Capture the cell that displays the provided text and extract its [x, y] central coordinate. 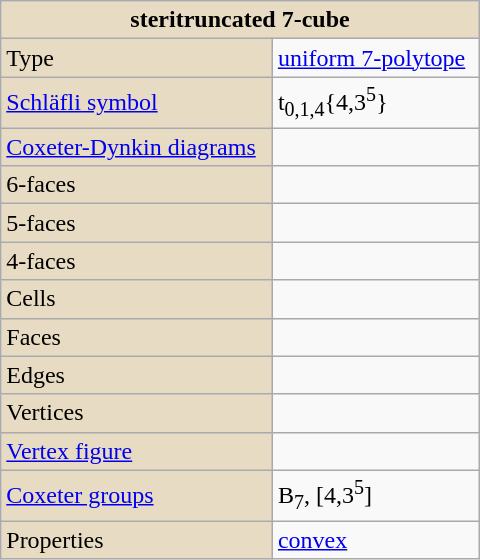
Faces [137, 337]
steritruncated 7-cube [240, 20]
Vertices [137, 413]
B7, [4,35] [376, 496]
Schläfli symbol [137, 102]
Coxeter groups [137, 496]
6-faces [137, 185]
convex [376, 540]
Cells [137, 299]
5-faces [137, 223]
Type [137, 58]
Edges [137, 375]
Properties [137, 540]
uniform 7-polytope [376, 58]
4-faces [137, 261]
t0,1,4{4,35} [376, 102]
Coxeter-Dynkin diagrams [137, 147]
Vertex figure [137, 451]
